Determine the (x, y) coordinate at the center of the cell enclosing the given text.  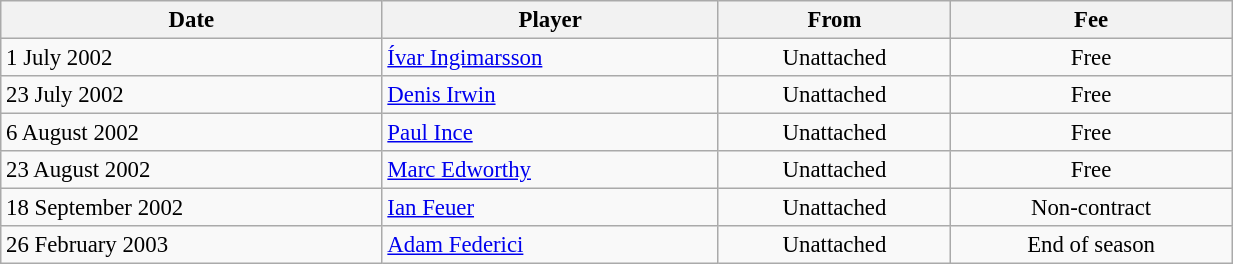
From (834, 20)
1 July 2002 (192, 58)
18 September 2002 (192, 208)
Adam Federici (550, 245)
Paul Ince (550, 133)
Marc Edworthy (550, 170)
Player (550, 20)
Non-contract (1092, 208)
Date (192, 20)
Fee (1092, 20)
23 August 2002 (192, 170)
Denis Irwin (550, 95)
26 February 2003 (192, 245)
Ian Feuer (550, 208)
6 August 2002 (192, 133)
End of season (1092, 245)
23 July 2002 (192, 95)
Ívar Ingimarsson (550, 58)
